For the text-containing cell, return its midpoint in (X, Y) coordinate format. 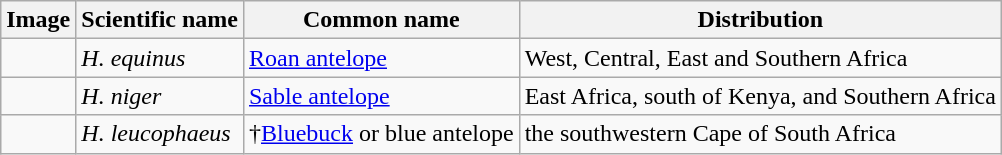
West, Central, East and Southern Africa (760, 58)
the southwestern Cape of South Africa (760, 134)
H. niger (160, 96)
H. equinus (160, 58)
†Bluebuck or blue antelope (381, 134)
Roan antelope (381, 58)
East Africa, south of Kenya, and Southern Africa (760, 96)
H. leucophaeus (160, 134)
Scientific name (160, 20)
Image (38, 20)
Common name (381, 20)
Sable antelope (381, 96)
Distribution (760, 20)
